Identify which cell holds the provided text, then report its [x, y] central coordinate. 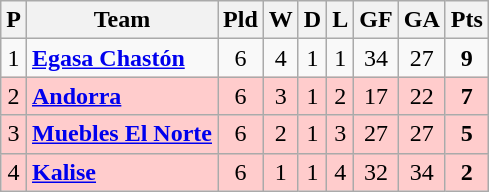
5 [466, 134]
32 [376, 172]
P [14, 20]
W [280, 20]
Andorra [122, 96]
Kalise [122, 172]
7 [466, 96]
GA [422, 20]
Pld [241, 20]
Muebles El Norte [122, 134]
L [340, 20]
GF [376, 20]
Egasa Chastón [122, 58]
9 [466, 58]
Team [122, 20]
22 [422, 96]
D [312, 20]
Pts [466, 20]
17 [376, 96]
